For the text-containing cell, return its midpoint in [X, Y] coordinate format. 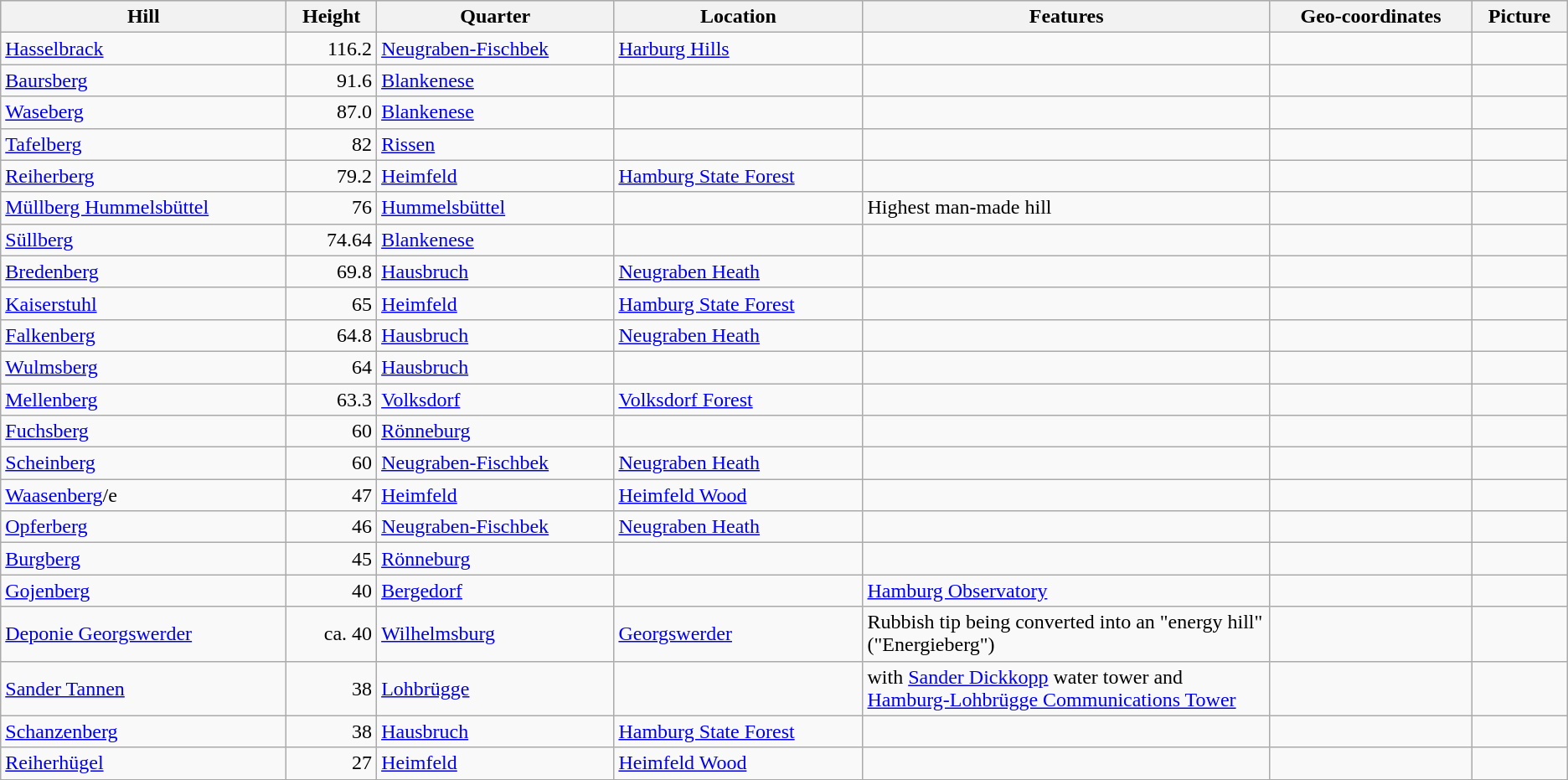
46 [332, 527]
Highest man-made hill [1066, 208]
Picture [1519, 17]
Rubbish tip being converted into an "energy hill" ("Energieberg") [1066, 633]
Hamburg Observatory [1066, 591]
82 [332, 144]
Müllberg Hummelsbüttel [144, 208]
Süllberg [144, 240]
76 [332, 208]
ca. 40 [332, 633]
Schanzenberg [144, 731]
Wilhelmsburg [496, 633]
Mellenberg [144, 400]
64 [332, 367]
Scheinberg [144, 463]
Volksdorf [496, 400]
Rissen [496, 144]
Baursberg [144, 80]
Bredenberg [144, 271]
Falkenberg [144, 335]
Waasenberg/e [144, 495]
Tafelberg [144, 144]
Gojenberg [144, 591]
Features [1066, 17]
Height [332, 17]
Location [739, 17]
87.0 [332, 112]
64.8 [332, 335]
91.6 [332, 80]
Fuchsberg [144, 431]
116.2 [332, 49]
47 [332, 495]
Reiherberg [144, 176]
Harburg Hills [739, 49]
with Sander Dickkopp water tower and Hamburg-Lohbrügge Communications Tower [1066, 689]
Kaiserstuhl [144, 303]
69.8 [332, 271]
Opferberg [144, 527]
27 [332, 763]
63.3 [332, 400]
Sander Tannen [144, 689]
Lohbrügge [496, 689]
Hummelsbüttel [496, 208]
Georgswerder [739, 633]
Geo-coordinates [1370, 17]
Bergedorf [496, 591]
Hasselbrack [144, 49]
40 [332, 591]
79.2 [332, 176]
65 [332, 303]
Deponie Georgswerder [144, 633]
Hill [144, 17]
Volksdorf Forest [739, 400]
Quarter [496, 17]
Waseberg [144, 112]
74.64 [332, 240]
Reiherhügel [144, 763]
45 [332, 559]
Burgberg [144, 559]
Wulmsberg [144, 367]
